Identify which cell holds the provided text, then report its [x, y] central coordinate. 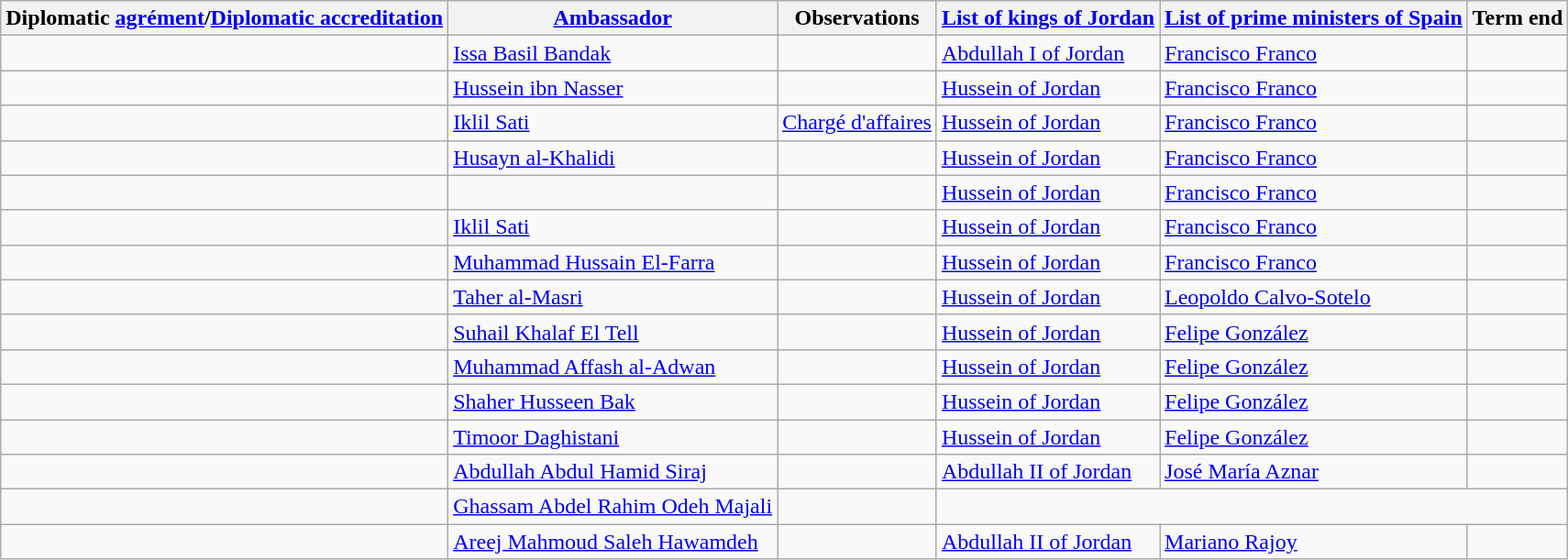
List of prime ministers of Spain [1314, 18]
Shaher Husseen Bak [613, 401]
Ambassador [613, 18]
Taher al-Masri [613, 297]
Timoor Daghistani [613, 437]
Abdullah I of Jordan [1047, 53]
Chargé d'affaires [857, 123]
Muhammad Affash al-Adwan [613, 367]
Husayn al-Khalidi [613, 158]
Ghassam Abdel Rahim Odeh Majali [613, 507]
List of kings of Jordan [1047, 18]
Term end [1518, 18]
José María Aznar [1314, 472]
Diplomatic agrément/Diplomatic accreditation [225, 18]
Issa Basil Bandak [613, 53]
Hussein ibn Nasser [613, 88]
Leopoldo Calvo-Sotelo [1314, 297]
Suhail Khalaf El Tell [613, 332]
Muhammad Hussain El-Farra [613, 262]
Areej Mahmoud Saleh Hawamdeh [613, 542]
Mariano Rajoy [1314, 542]
Observations [857, 18]
Abdullah Abdul Hamid Siraj [613, 472]
